Output the (X, Y) coordinate of the center of the cell containing the given text.  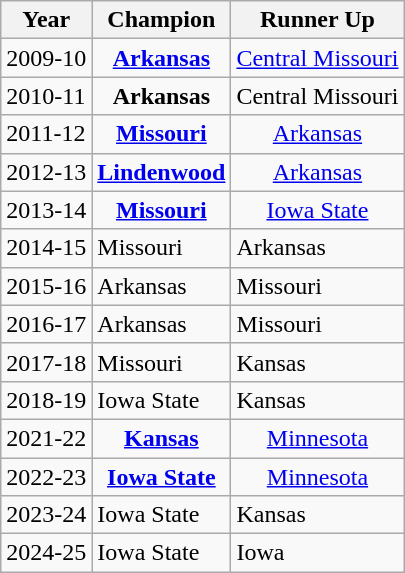
Runner Up (318, 20)
2011-12 (46, 134)
2014-15 (46, 248)
2018-19 (46, 400)
2012-13 (46, 172)
Year (46, 20)
Lindenwood (162, 172)
2010-11 (46, 96)
2013-14 (46, 210)
Champion (162, 20)
2009-10 (46, 58)
2016-17 (46, 324)
2024-25 (46, 553)
Iowa (318, 553)
2017-18 (46, 362)
2015-16 (46, 286)
2022-23 (46, 477)
2021-22 (46, 438)
2023-24 (46, 515)
